Find where the given text appears and provide that cell's center as (x, y) coordinate. 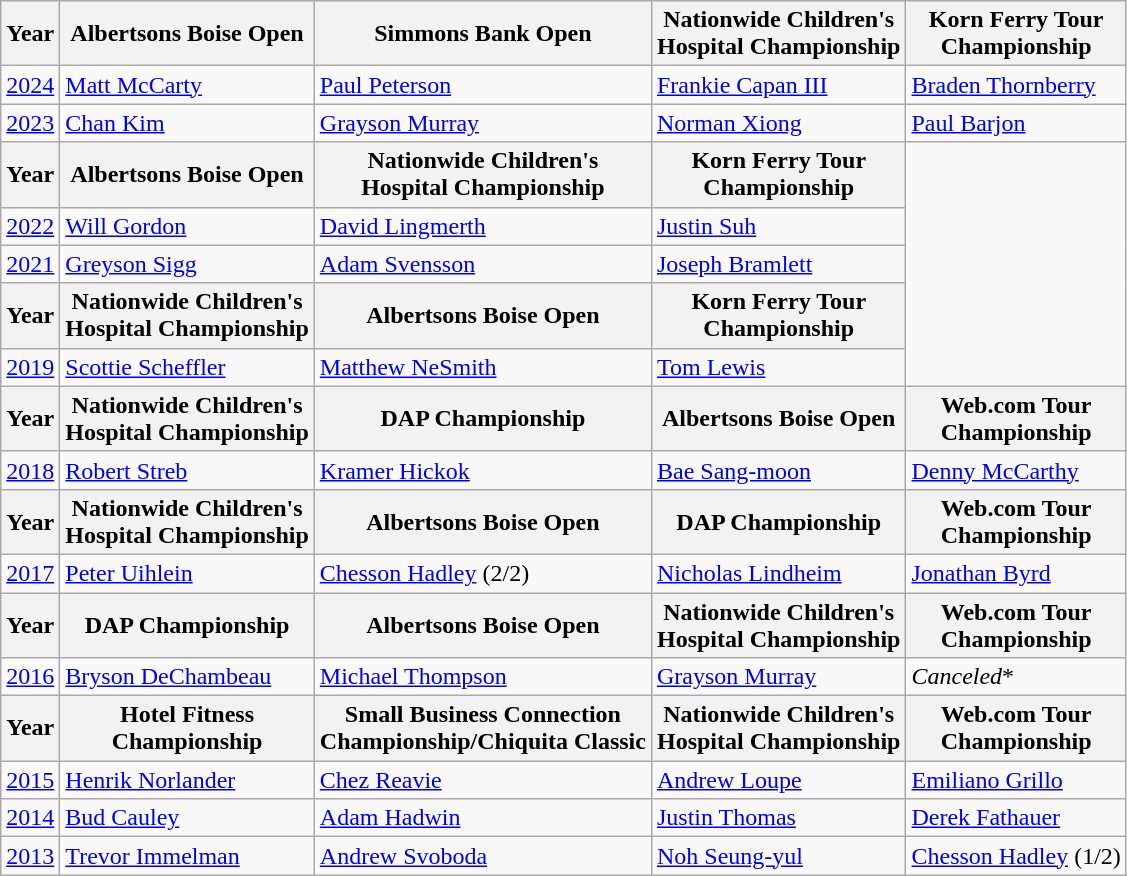
Chesson Hadley (2/2) (482, 573)
2023 (30, 123)
Chez Reavie (482, 780)
Small Business ConnectionChampionship/Chiquita Classic (482, 728)
Matthew NeSmith (482, 367)
2017 (30, 573)
David Lingmerth (482, 226)
Simmons Bank Open (482, 34)
2021 (30, 264)
Andrew Loupe (778, 780)
Trevor Immelman (187, 856)
Peter Uihlein (187, 573)
Jonathan Byrd (1016, 573)
2015 (30, 780)
Robert Streb (187, 470)
Denny McCarthy (1016, 470)
Joseph Bramlett (778, 264)
Justin Suh (778, 226)
2024 (30, 85)
2018 (30, 470)
Chan Kim (187, 123)
Nicholas Lindheim (778, 573)
Paul Barjon (1016, 123)
Norman Xiong (778, 123)
2022 (30, 226)
Will Gordon (187, 226)
Bud Cauley (187, 818)
Bryson DeChambeau (187, 677)
Matt McCarty (187, 85)
Frankie Capan III (778, 85)
Adam Hadwin (482, 818)
Kramer Hickok (482, 470)
Tom Lewis (778, 367)
Michael Thompson (482, 677)
2019 (30, 367)
Paul Peterson (482, 85)
Noh Seung-yul (778, 856)
Hotel FitnessChampionship (187, 728)
Scottie Scheffler (187, 367)
Derek Fathauer (1016, 818)
Chesson Hadley (1/2) (1016, 856)
Bae Sang-moon (778, 470)
2016 (30, 677)
Justin Thomas (778, 818)
Andrew Svoboda (482, 856)
2014 (30, 818)
Braden Thornberry (1016, 85)
Greyson Sigg (187, 264)
2013 (30, 856)
Henrik Norlander (187, 780)
Adam Svensson (482, 264)
Emiliano Grillo (1016, 780)
Canceled* (1016, 677)
